Scan for the cell matching the given text and deliver its (X, Y) coordinate at center. 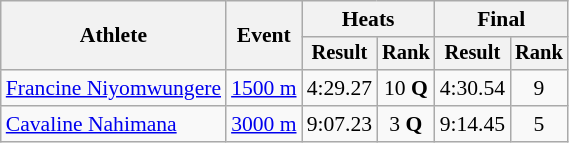
3000 m (264, 124)
Event (264, 36)
Athlete (114, 36)
4:30.54 (472, 88)
1500 m (264, 88)
Francine Niyomwungere (114, 88)
9 (539, 88)
3 Q (406, 124)
10 Q (406, 88)
4:29.27 (340, 88)
9:14.45 (472, 124)
Cavaline Nahimana (114, 124)
5 (539, 124)
9:07.23 (340, 124)
Final (502, 19)
Heats (368, 19)
